Locate the cell with the specified text and output its (x, y) center coordinate. 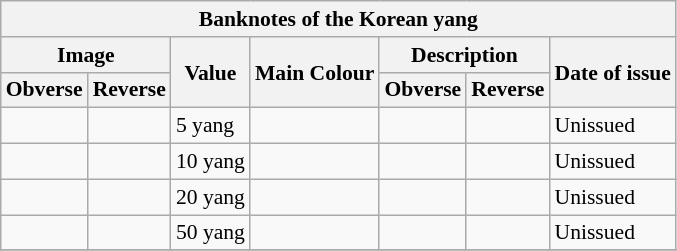
Banknotes of the Korean yang (338, 19)
Image (86, 55)
Date of issue (613, 72)
5 yang (210, 126)
10 yang (210, 162)
50 yang (210, 233)
20 yang (210, 197)
Description (464, 55)
Value (210, 72)
Main Colour (314, 72)
